From the cell containing the given text, extract its center point as (x, y) coordinate. 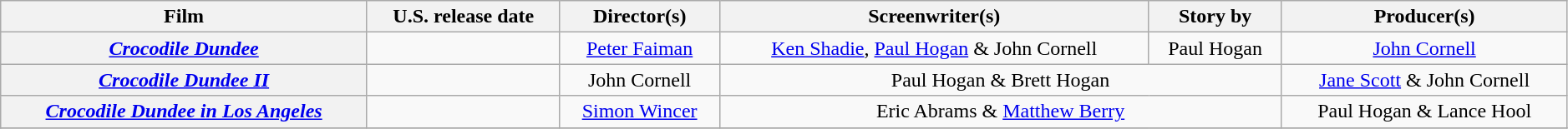
Ken Shadie, Paul Hogan & John Cornell (934, 48)
Director(s) (640, 17)
Screenwriter(s) (934, 17)
U.S. release date (463, 17)
Jane Scott & John Cornell (1424, 80)
Film (184, 17)
Story by (1215, 17)
Eric Abrams & Matthew Berry (1001, 112)
Simon Wincer (640, 112)
Crocodile Dundee (184, 48)
Paul Hogan & Brett Hogan (1001, 80)
Peter Faiman (640, 48)
Paul Hogan (1215, 48)
Crocodile Dundee in Los Angeles (184, 112)
Producer(s) (1424, 17)
Crocodile Dundee II (184, 80)
Paul Hogan & Lance Hool (1424, 112)
